Search for the cell housing the specified text and yield its [X, Y] center coordinate. 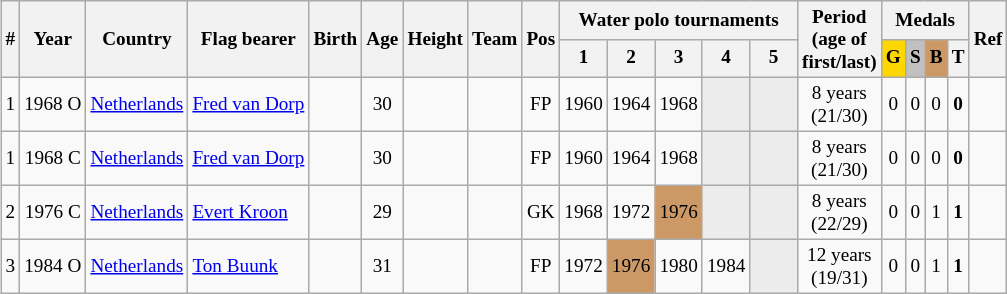
Birth [336, 40]
1976 C [53, 212]
Ref [988, 40]
5 [774, 58]
S [915, 58]
Water polo tournaments [679, 20]
1984 [726, 267]
Pos [541, 40]
12 years(19/31) [839, 267]
Team [495, 40]
Period(age offirst/last) [839, 40]
G [893, 58]
29 [382, 212]
1968 C [53, 158]
# [10, 40]
Country [137, 40]
Height [436, 40]
1984 O [53, 267]
GK [541, 212]
Evert Kroon [248, 212]
Age [382, 40]
Medals [925, 20]
Ton Buunk [248, 267]
4 [726, 58]
31 [382, 267]
1980 [679, 267]
B [936, 58]
1968 O [53, 104]
8 years(22/29) [839, 212]
Year [53, 40]
Flag bearer [248, 40]
T [958, 58]
